Locate the cell with the specified text and output its [X, Y] center coordinate. 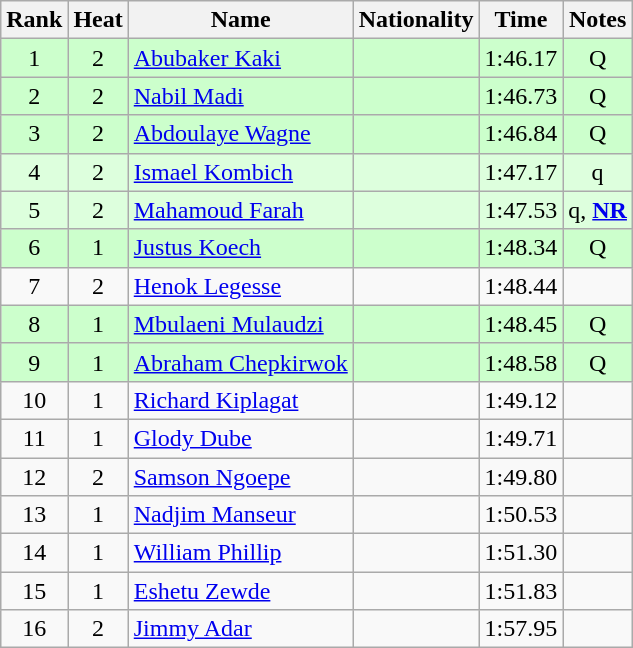
1:48.44 [521, 286]
13 [34, 515]
1:51.30 [521, 553]
Nadjim Manseur [240, 515]
1:48.58 [521, 362]
16 [34, 629]
1:48.34 [521, 248]
q [598, 172]
14 [34, 553]
Notes [598, 20]
Mahamoud Farah [240, 210]
Nabil Madi [240, 96]
8 [34, 324]
1:46.17 [521, 58]
Nationality [416, 20]
5 [34, 210]
1:46.84 [521, 134]
Time [521, 20]
Jimmy Adar [240, 629]
Name [240, 20]
1:51.83 [521, 591]
1:47.17 [521, 172]
15 [34, 591]
6 [34, 248]
12 [34, 477]
Abraham Chepkirwok [240, 362]
7 [34, 286]
1:49.71 [521, 438]
1:46.73 [521, 96]
Abdoulaye Wagne [240, 134]
3 [34, 134]
Ismael Kombich [240, 172]
Samson Ngoepe [240, 477]
11 [34, 438]
1:48.45 [521, 324]
Henok Legesse [240, 286]
9 [34, 362]
Heat [98, 20]
1:49.80 [521, 477]
1:49.12 [521, 400]
Rank [34, 20]
1:50.53 [521, 515]
Abubaker Kaki [240, 58]
1:57.95 [521, 629]
1:47.53 [521, 210]
Glody Dube [240, 438]
q, NR [598, 210]
Eshetu Zewde [240, 591]
Mbulaeni Mulaudzi [240, 324]
10 [34, 400]
Richard Kiplagat [240, 400]
William Phillip [240, 553]
Justus Koech [240, 248]
4 [34, 172]
